Scan for the cell matching the given text and deliver its [X, Y] coordinate at center. 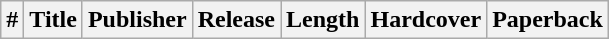
Length [323, 20]
Hardcover [426, 20]
Release [236, 20]
Paperback [548, 20]
Title [54, 20]
# [12, 20]
Publisher [137, 20]
